Return the [x, y] coordinate for the center point of the cell that contains the specified text.  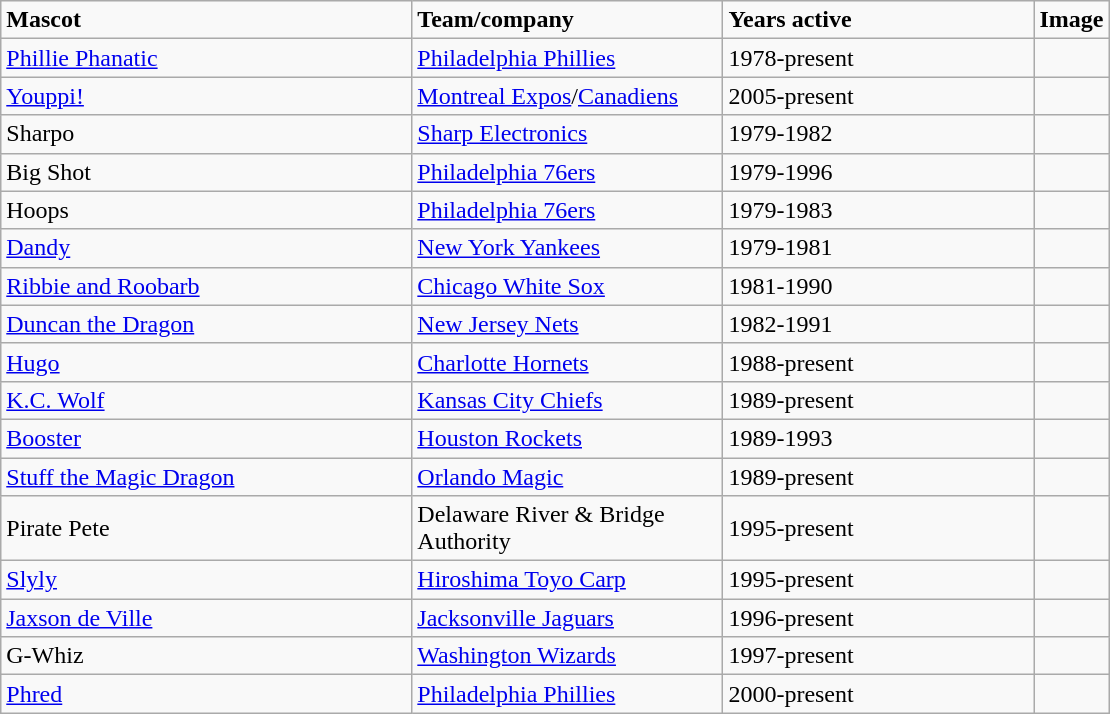
2000-present [878, 694]
Slyly [206, 580]
Hoops [206, 210]
1982-1991 [878, 324]
1997-present [878, 656]
1996-present [878, 618]
Dandy [206, 248]
Washington Wizards [568, 656]
G-Whiz [206, 656]
New Jersey Nets [568, 324]
Mascot [206, 20]
Orlando Magic [568, 477]
Years active [878, 20]
Sharpo [206, 134]
1978-present [878, 58]
Phred [206, 694]
Phillie Phanatic [206, 58]
Sharp Electronics [568, 134]
Youppi! [206, 96]
Kansas City Chiefs [568, 400]
Image [1072, 20]
Ribbie and Roobarb [206, 286]
Delaware River & Bridge Authority [568, 528]
Stuff the Magic Dragon [206, 477]
Chicago White Sox [568, 286]
1979-1996 [878, 172]
New York Yankees [568, 248]
K.C. Wolf [206, 400]
1979-1981 [878, 248]
Houston Rockets [568, 438]
Pirate Pete [206, 528]
Big Shot [206, 172]
1988-present [878, 362]
Jacksonville Jaguars [568, 618]
1979-1983 [878, 210]
Team/company [568, 20]
1979-1982 [878, 134]
1989-1993 [878, 438]
1981-1990 [878, 286]
Hugo [206, 362]
Hiroshima Toyo Carp [568, 580]
Montreal Expos/Canadiens [568, 96]
Jaxson de Ville [206, 618]
Booster [206, 438]
Duncan the Dragon [206, 324]
2005-present [878, 96]
Charlotte Hornets [568, 362]
